Return (x, y) of the center of cell containing provided text 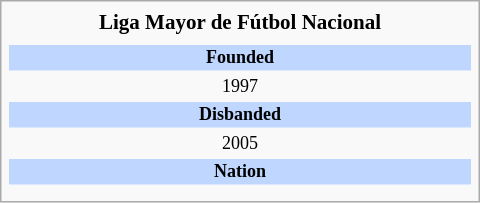
Nation (240, 172)
2005 (240, 144)
Liga Mayor de Fútbol Nacional (240, 22)
Founded (240, 58)
1997 (240, 87)
Disbanded (240, 115)
